Extract the [x, y] coordinate from the center of the cell holding the provided text.  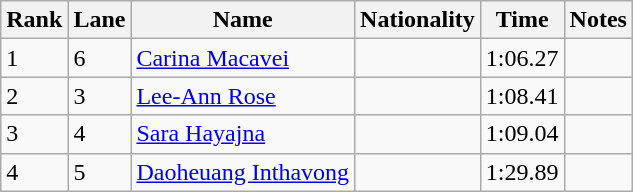
Daoheuang Inthavong [243, 172]
6 [100, 58]
Notes [598, 20]
Time [522, 20]
1 [34, 58]
1:09.04 [522, 134]
Nationality [418, 20]
Lee-Ann Rose [243, 96]
Sara Hayajna [243, 134]
2 [34, 96]
Name [243, 20]
1:29.89 [522, 172]
Carina Macavei [243, 58]
5 [100, 172]
1:06.27 [522, 58]
Lane [100, 20]
Rank [34, 20]
1:08.41 [522, 96]
